Return the (X, Y) coordinate for the center point of the cell that contains the specified text.  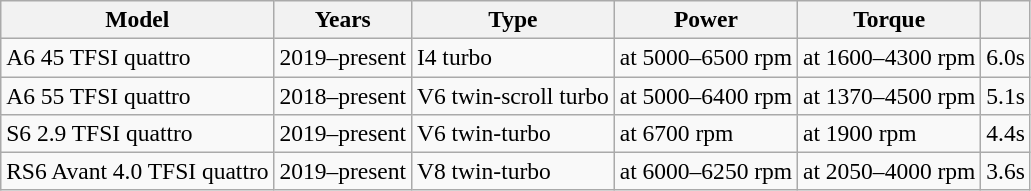
3.6s (1006, 171)
S6 2.9 TFSI quattro (138, 133)
6.0s (1006, 57)
V8 twin-turbo (512, 171)
4.4s (1006, 133)
Model (138, 19)
at 6000–6250 rpm (706, 171)
Type (512, 19)
Years (343, 19)
at 6700 rpm (706, 133)
V6 twin-turbo (512, 133)
at 5000–6400 rpm (706, 95)
at 1600–4300 rpm (890, 57)
at 5000–6500 rpm (706, 57)
2018–present (343, 95)
at 1370–4500 rpm (890, 95)
A6 45 TFSI quattro (138, 57)
V6 twin-scroll turbo (512, 95)
A6 55 TFSI quattro (138, 95)
5.1s (1006, 95)
at 2050–4000 rpm (890, 171)
I4 turbo (512, 57)
RS6 Avant 4.0 TFSI quattro (138, 171)
at 1900 rpm (890, 133)
Torque (890, 19)
Power (706, 19)
